From the cell containing the given text, extract its center point as [X, Y] coordinate. 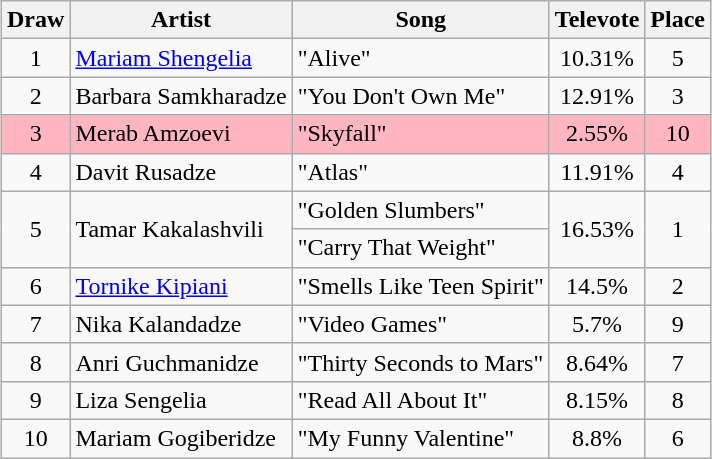
14.5% [596, 286]
12.91% [596, 96]
"Alive" [420, 58]
8.8% [596, 438]
2.55% [596, 134]
Merab Amzoevi [181, 134]
16.53% [596, 229]
Tornike Kipiani [181, 286]
"Smells Like Teen Spirit" [420, 286]
Liza Sengelia [181, 400]
"Read All About It" [420, 400]
Place [678, 20]
Davit Rusadze [181, 172]
8.64% [596, 362]
Artist [181, 20]
"Atlas" [420, 172]
"My Funny Valentine" [420, 438]
Draw [35, 20]
"Thirty Seconds to Mars" [420, 362]
Mariam Gogiberidze [181, 438]
8.15% [596, 400]
Song [420, 20]
Nika Kalandadze [181, 324]
"Carry That Weight" [420, 248]
Barbara Samkharadze [181, 96]
"Video Games" [420, 324]
Anri Guchmanidze [181, 362]
5.7% [596, 324]
11.91% [596, 172]
"You Don't Own Me" [420, 96]
Televote [596, 20]
Tamar Kakalashvili [181, 229]
"Skyfall" [420, 134]
"Golden Slumbers" [420, 210]
Mariam Shengelia [181, 58]
10.31% [596, 58]
